Detect which cell encompasses the target text, then output its [x, y] center coordinate. 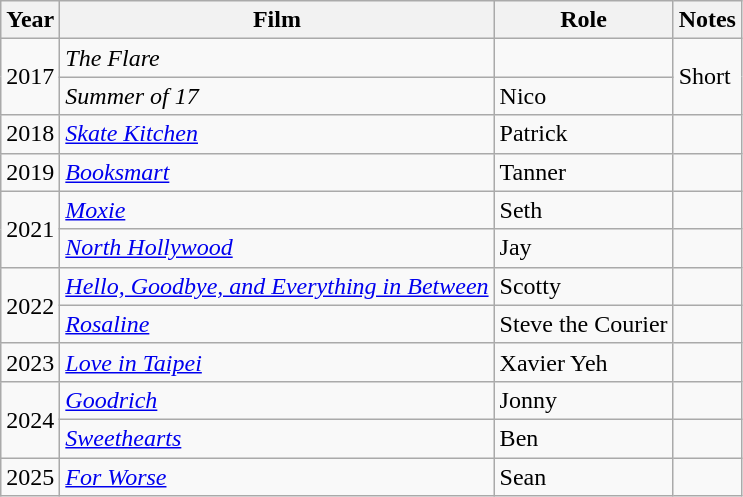
Scotty [584, 286]
Summer of 17 [277, 96]
2019 [30, 172]
Notes [707, 20]
Hello, Goodbye, and Everything in Between [277, 286]
Rosaline [277, 324]
Year [30, 20]
Film [277, 20]
2024 [30, 419]
Patrick [584, 134]
Seth [584, 210]
2018 [30, 134]
Moxie [277, 210]
Skate Kitchen [277, 134]
Short [707, 77]
2023 [30, 362]
Role [584, 20]
Jay [584, 248]
Nico [584, 96]
2021 [30, 229]
Sean [584, 477]
Steve the Courier [584, 324]
North Hollywood [277, 248]
Love in Taipei [277, 362]
Booksmart [277, 172]
Goodrich [277, 400]
Jonny [584, 400]
2025 [30, 477]
2017 [30, 77]
2022 [30, 305]
Ben [584, 438]
For Worse [277, 477]
Tanner [584, 172]
Sweethearts [277, 438]
Xavier Yeh [584, 362]
The Flare [277, 58]
